Search for the cell housing the specified text and yield its (X, Y) center coordinate. 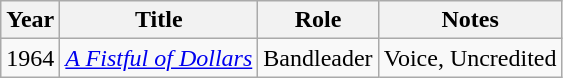
1964 (30, 58)
Notes (470, 20)
Title (159, 20)
Bandleader (318, 58)
A Fistful of Dollars (159, 58)
Voice, Uncredited (470, 58)
Role (318, 20)
Year (30, 20)
